From the cell containing the given text, extract its center point as [X, Y] coordinate. 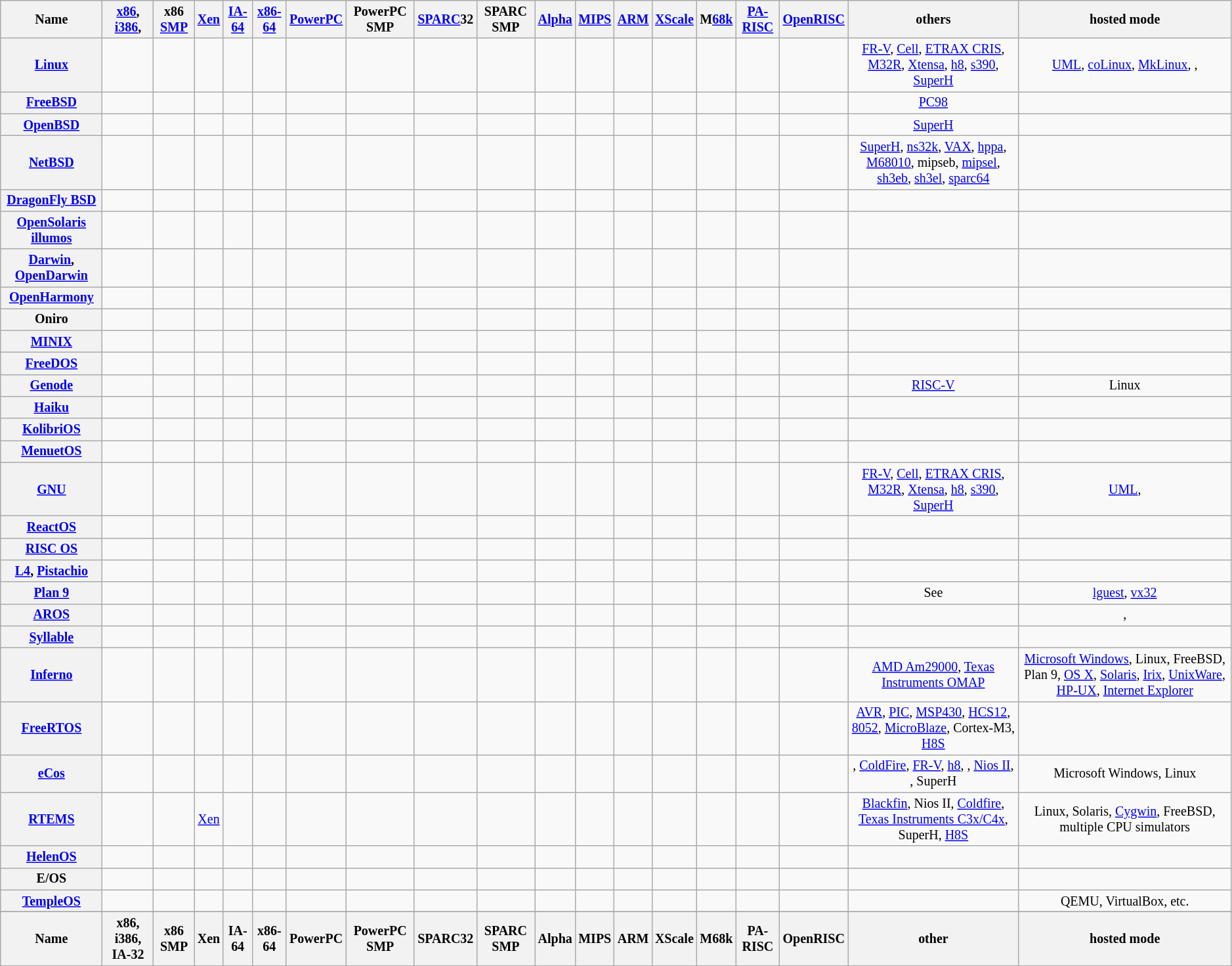
MINIX [51, 341]
x86, i386, [128, 20]
OpenHarmony [51, 298]
QEMU, VirtualBox, etc. [1125, 901]
Linux, Solaris, Cygwin, FreeBSD, multiple CPU simulators [1125, 820]
SuperH [933, 125]
NetBSD [51, 163]
Genode [51, 386]
See [933, 592]
, [1125, 615]
Inferno [51, 675]
L4, Pistachio [51, 571]
AMD Am29000, Texas Instruments OMAP [933, 675]
Syllable [51, 637]
x86, i386, IA-32 [128, 939]
SuperH, ns32k, VAX, hppa, M68010, mipseb, mipsel, sh3eb, sh3el, sparc64 [933, 163]
Microsoft Windows, Linux [1125, 774]
FreeDOS [51, 364]
AROS [51, 615]
Plan 9 [51, 592]
Blackfin, Nios II, Coldfire, Texas Instruments C3x/C4x, SuperH, H8S [933, 820]
lguest, vx32 [1125, 592]
, ColdFire, FR-V, h8, , Nios II, , SuperH [933, 774]
E/OS [51, 879]
UML, coLinux, MkLinux, , [1125, 66]
OpenBSD [51, 125]
MenuetOS [51, 452]
eCos [51, 774]
FreeBSD [51, 102]
RTEMS [51, 820]
DragonFly BSD [51, 200]
ReactOS [51, 527]
UML, [1125, 490]
PC98 [933, 102]
KolibriOS [51, 429]
Microsoft Windows, Linux, FreeBSD, Plan 9, OS X, Solaris, Irix, UnixWare, HP-UX, Internet Explorer [1125, 675]
AVR, PIC, MSP430, HCS12, 8052, MicroBlaze, Cortex-M3, H8S [933, 728]
other [933, 939]
Oniro [51, 319]
OpenSolaris illumos [51, 230]
RISC-V [933, 386]
others [933, 20]
GNU [51, 490]
HelenOS [51, 858]
Haiku [51, 407]
TempleOS [51, 901]
FreeRTOS [51, 728]
Darwin, OpenDarwin [51, 268]
RISC OS [51, 549]
